Return [X, Y] of the center of cell containing provided text 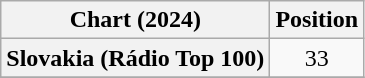
Slovakia (Rádio Top 100) [136, 58]
Chart (2024) [136, 20]
33 [317, 58]
Position [317, 20]
